Pinpoint the cell where the given text exists, returning its [x, y] midpoint coordinate. 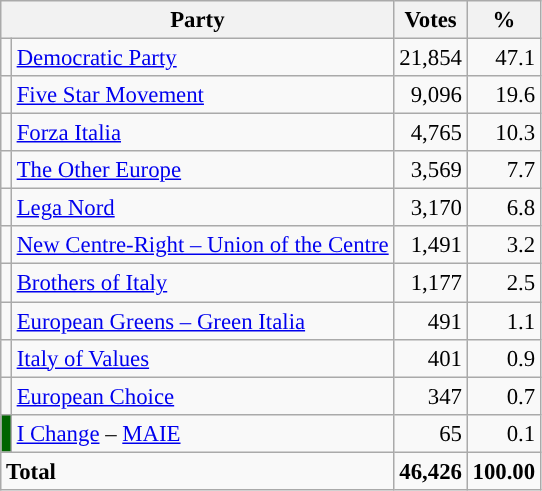
Five Star Movement [202, 95]
0.7 [504, 396]
4,765 [430, 133]
6.8 [504, 208]
47.1 [504, 58]
401 [430, 358]
Votes [430, 20]
7.7 [504, 170]
21,854 [430, 58]
Brothers of Italy [202, 283]
New Centre-Right – Union of the Centre [202, 245]
1.1 [504, 321]
Total [198, 471]
10.3 [504, 133]
9,096 [430, 95]
46,426 [430, 471]
65 [430, 433]
0.9 [504, 358]
Party [198, 20]
1,491 [430, 245]
European Choice [202, 396]
I Change – MAIE [202, 433]
2.5 [504, 283]
Democratic Party [202, 58]
European Greens – Green Italia [202, 321]
3,170 [430, 208]
3.2 [504, 245]
491 [430, 321]
Forza Italia [202, 133]
Lega Nord [202, 208]
19.6 [504, 95]
347 [430, 396]
Italy of Values [202, 358]
1,177 [430, 283]
% [504, 20]
3,569 [430, 170]
100.00 [504, 471]
The Other Europe [202, 170]
0.1 [504, 433]
